Search for the cell housing the specified text and yield its (x, y) center coordinate. 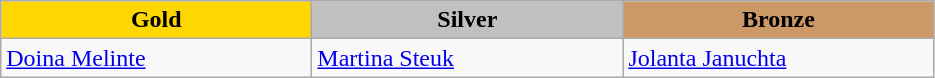
Martina Steuk (468, 58)
Silver (468, 20)
Gold (156, 20)
Doina Melinte (156, 58)
Bronze (778, 20)
Jolanta Januchta (778, 58)
